From the cell containing the given text, extract its center point as (X, Y) coordinate. 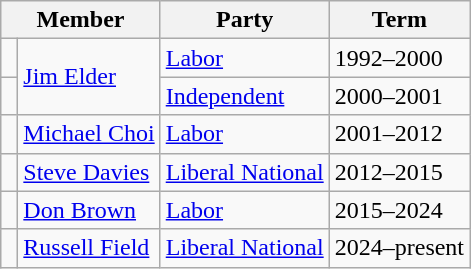
Don Brown (89, 210)
Party (244, 20)
Michael Choi (89, 134)
Term (399, 20)
2000–2001 (399, 96)
1992–2000 (399, 58)
Independent (244, 96)
Steve Davies (89, 172)
2015–2024 (399, 210)
2001–2012 (399, 134)
2024–present (399, 248)
Russell Field (89, 248)
2012–2015 (399, 172)
Jim Elder (89, 77)
Member (80, 20)
